Find where the given text appears and provide that cell's center as [x, y] coordinate. 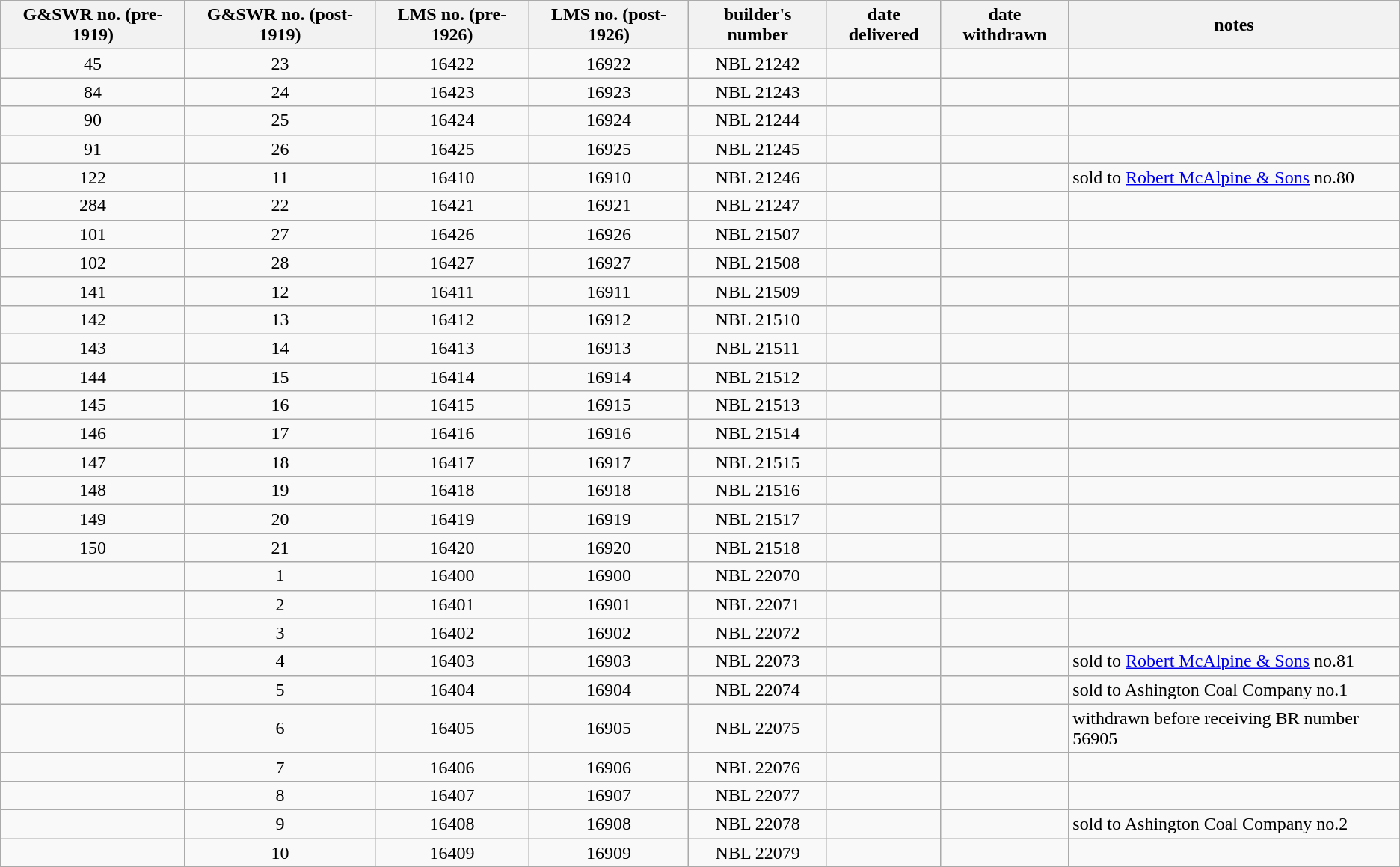
16914 [609, 376]
16402 [452, 633]
NBL 22079 [758, 852]
148 [93, 491]
NBL 22075 [758, 729]
20 [280, 519]
16907 [609, 795]
16404 [452, 690]
1 [280, 576]
16409 [452, 852]
16424 [452, 120]
16901 [609, 604]
NBL 21243 [758, 92]
date delivered [884, 25]
16422 [452, 64]
16400 [452, 576]
10 [280, 852]
NBL 21518 [758, 548]
146 [93, 434]
16410 [452, 177]
16427 [452, 263]
NBL 21516 [758, 491]
NBL 21246 [758, 177]
16417 [452, 462]
NBL 21515 [758, 462]
141 [93, 291]
NBL 21511 [758, 348]
NBL 21245 [758, 149]
28 [280, 263]
NBL 21512 [758, 376]
NBL 22077 [758, 795]
17 [280, 434]
sold to Robert McAlpine & Sons no.81 [1234, 661]
16908 [609, 824]
16922 [609, 64]
16408 [452, 824]
NBL 21514 [758, 434]
16916 [609, 434]
sold to Ashington Coal Company no.2 [1234, 824]
16925 [609, 149]
NBL 21513 [758, 405]
16414 [452, 376]
16405 [452, 729]
18 [280, 462]
NBL 21509 [758, 291]
16911 [609, 291]
45 [93, 64]
LMS no. (post-1926) [609, 25]
16905 [609, 729]
16426 [452, 234]
16924 [609, 120]
NBL 21244 [758, 120]
NBL 22073 [758, 661]
NBL 22070 [758, 576]
22 [280, 206]
16416 [452, 434]
13 [280, 319]
101 [93, 234]
16423 [452, 92]
16920 [609, 548]
16 [280, 405]
16913 [609, 348]
16401 [452, 604]
11 [280, 177]
7 [280, 767]
9 [280, 824]
284 [93, 206]
147 [93, 462]
23 [280, 64]
16910 [609, 177]
sold to Robert McAlpine & Sons no.80 [1234, 177]
16904 [609, 690]
G&SWR no. (pre-1919) [93, 25]
102 [93, 263]
16900 [609, 576]
NBL 22072 [758, 633]
16909 [609, 852]
NBL 21508 [758, 263]
15 [280, 376]
27 [280, 234]
NBL 22074 [758, 690]
16902 [609, 633]
16918 [609, 491]
sold to Ashington Coal Company no.1 [1234, 690]
8 [280, 795]
142 [93, 319]
149 [93, 519]
144 [93, 376]
21 [280, 548]
3 [280, 633]
NBL 21510 [758, 319]
NBL 21517 [758, 519]
G&SWR no. (post-1919) [280, 25]
2 [280, 604]
NBL 22076 [758, 767]
12 [280, 291]
builder's number [758, 25]
withdrawn before receiving BR number 56905 [1234, 729]
16923 [609, 92]
NBL 21247 [758, 206]
16921 [609, 206]
16406 [452, 767]
16403 [452, 661]
16413 [452, 348]
91 [93, 149]
16421 [452, 206]
16425 [452, 149]
25 [280, 120]
145 [93, 405]
16906 [609, 767]
16412 [452, 319]
LMS no. (pre-1926) [452, 25]
16915 [609, 405]
150 [93, 548]
143 [93, 348]
19 [280, 491]
16927 [609, 263]
16917 [609, 462]
16926 [609, 234]
84 [93, 92]
16415 [452, 405]
90 [93, 120]
NBL 22071 [758, 604]
16420 [452, 548]
NBL 22078 [758, 824]
4 [280, 661]
5 [280, 690]
6 [280, 729]
16407 [452, 795]
NBL 21507 [758, 234]
16419 [452, 519]
26 [280, 149]
NBL 21242 [758, 64]
16919 [609, 519]
24 [280, 92]
16912 [609, 319]
16418 [452, 491]
14 [280, 348]
date withdrawn [1005, 25]
16411 [452, 291]
16903 [609, 661]
122 [93, 177]
notes [1234, 25]
